Extract the [x, y] coordinate from the center of the cell holding the provided text.  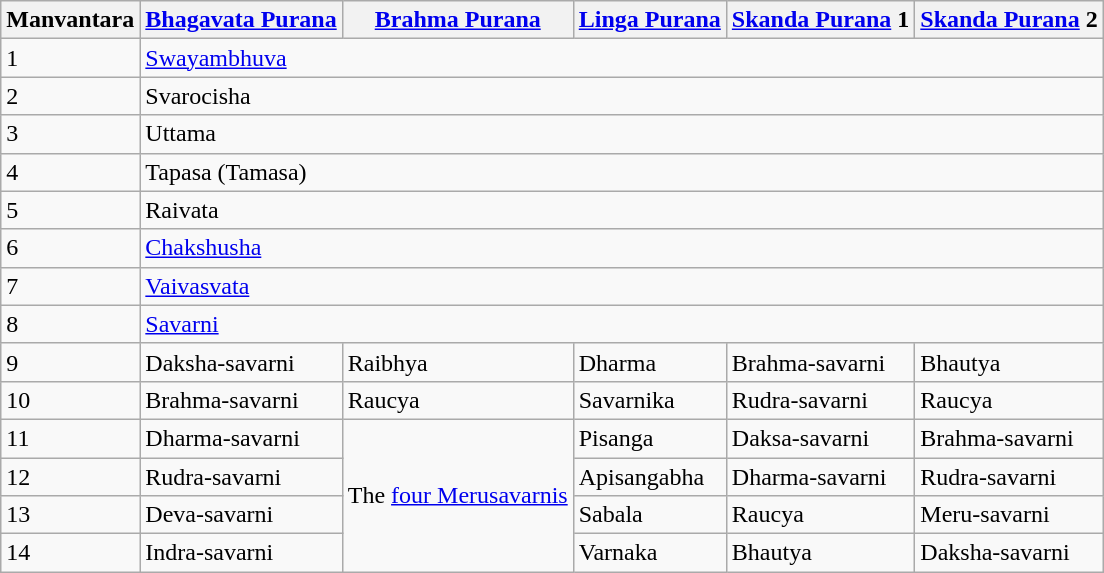
12 [70, 477]
Brahma Purana [458, 20]
Varnaka [650, 553]
Indra-savarni [241, 553]
14 [70, 553]
Linga Purana [650, 20]
3 [70, 134]
Bhagavata Purana [241, 20]
Sabala [650, 515]
Raibhya [458, 362]
4 [70, 172]
Daksa-savarni [820, 438]
Raivata [622, 210]
Deva-savarni [241, 515]
9 [70, 362]
Swayambhuva [622, 58]
Manvantara [70, 20]
Apisangabha [650, 477]
The four Merusavarnis [458, 495]
Pisanga [650, 438]
13 [70, 515]
11 [70, 438]
Meru-savarni [1009, 515]
Dharma [650, 362]
7 [70, 286]
2 [70, 96]
5 [70, 210]
Skanda Purana 2 [1009, 20]
Tapasa (Tamasa) [622, 172]
Chakshusha [622, 248]
Savarni [622, 324]
Svarocisha [622, 96]
Uttama [622, 134]
Savarnika [650, 400]
Skanda Purana 1 [820, 20]
1 [70, 58]
10 [70, 400]
6 [70, 248]
Vaivasvata [622, 286]
8 [70, 324]
